Capture the cell that displays the provided text and extract its (X, Y) central coordinate. 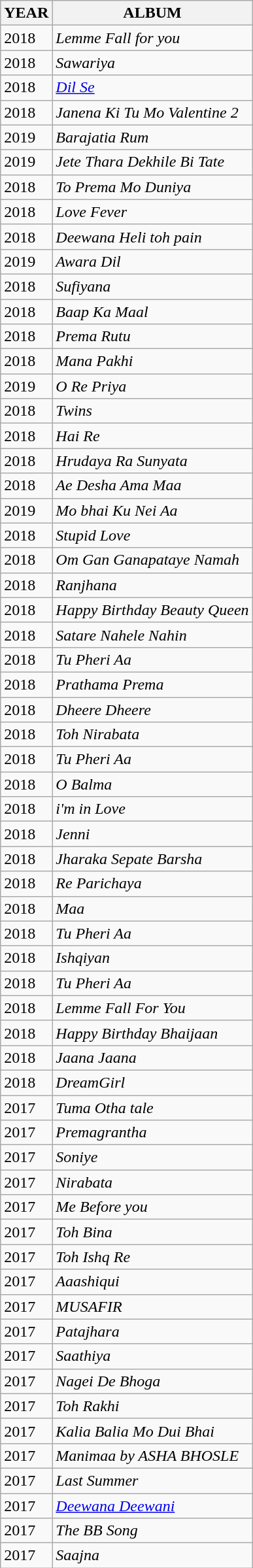
Hai Re (152, 436)
Janena Ki Tu Mo Valentine 2 (152, 112)
Kalia Balia Mo Dui Bhai (152, 1431)
O Re Priya (152, 386)
MUSAFIR (152, 1307)
Patajhara (152, 1331)
Lemme Fall for you (152, 38)
Prathama Prema (152, 684)
Happy Birthday Beauty Queen (152, 610)
Jete Thara Dekhile Bi Tate (152, 162)
Mo bhai Ku Nei Aa (152, 510)
Ishqiyan (152, 958)
Saathiya (152, 1356)
Twins (152, 411)
Prema Rutu (152, 337)
Sawariya (152, 63)
Satare Nahele Nahin (152, 635)
Tuma Otha tale (152, 1108)
The BB Song (152, 1531)
Happy Birthday Bhaijaan (152, 1033)
Nagei De Bhoga (152, 1381)
Dheere Dheere (152, 709)
Jaana Jaana (152, 1058)
i'm in Love (152, 809)
Toh Ishq Re (152, 1257)
Awara Dil (152, 261)
Maa (152, 909)
Sufiyana (152, 286)
DreamGirl (152, 1082)
Ae Desha Ama Maa (152, 486)
Dil Se (152, 88)
Hrudaya Ra Sunyata (152, 461)
Re Parichaya (152, 884)
Nirabata (152, 1182)
Baap Ka Maal (152, 312)
Barajatia Rum (152, 137)
Jenni (152, 834)
Love Fever (152, 212)
Toh Bina (152, 1232)
Mana Pakhi (152, 361)
YEAR (26, 13)
Om Gan Ganapataye Namah (152, 560)
Toh Nirabata (152, 735)
ALBUM (152, 13)
Aaashiqui (152, 1282)
Soniye (152, 1158)
To Prema Mo Duniya (152, 187)
Stupid Love (152, 535)
Deewana Deewani (152, 1505)
Ranjhana (152, 585)
Me Before you (152, 1207)
Deewana Heli toh pain (152, 237)
Jharaka Sepate Barsha (152, 859)
Premagrantha (152, 1133)
Saajna (152, 1556)
O Balma (152, 784)
Manimaa by ASHA BHOSLE (152, 1456)
Lemme Fall For You (152, 1008)
Toh Rakhi (152, 1406)
Last Summer (152, 1480)
